Provide the [x, y] coordinate of the cell's center where the given text is located.  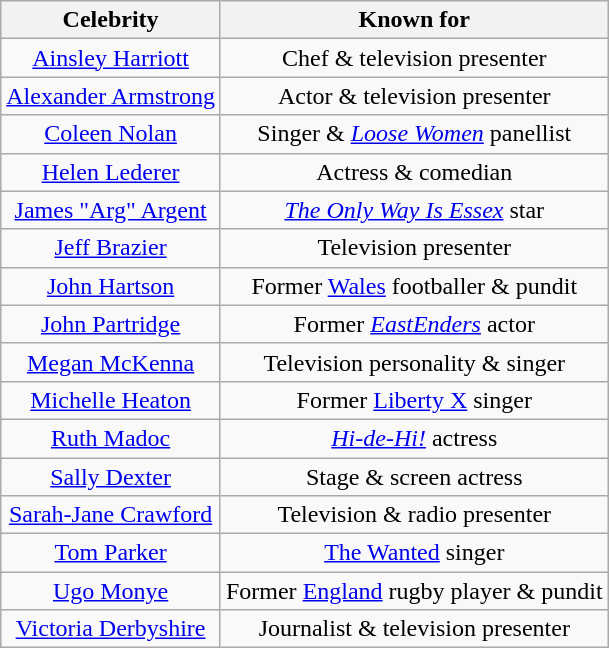
Actress & comedian [414, 172]
Celebrity [111, 20]
The Wanted singer [414, 553]
Hi-de-Hi! actress [414, 438]
Alexander Armstrong [111, 96]
Coleen Nolan [111, 134]
Former Liberty X singer [414, 400]
The Only Way Is Essex star [414, 210]
Television personality & singer [414, 362]
Former Wales footballer & pundit [414, 286]
Michelle Heaton [111, 400]
Known for [414, 20]
Sarah-Jane Crawford [111, 515]
James "Arg" Argent [111, 210]
Tom Parker [111, 553]
Sally Dexter [111, 477]
Ruth Madoc [111, 438]
Former EastEnders actor [414, 324]
Helen Lederer [111, 172]
Ainsley Harriott [111, 58]
Ugo Monye [111, 591]
Television & radio presenter [414, 515]
John Hartson [111, 286]
John Partridge [111, 324]
Chef & television presenter [414, 58]
Jeff Brazier [111, 248]
Megan McKenna [111, 362]
Singer & Loose Women panellist [414, 134]
Victoria Derbyshire [111, 629]
Actor & television presenter [414, 96]
Television presenter [414, 248]
Journalist & television presenter [414, 629]
Former England rugby player & pundit [414, 591]
Stage & screen actress [414, 477]
